Pinpoint the cell where the given text exists, returning its [X, Y] midpoint coordinate. 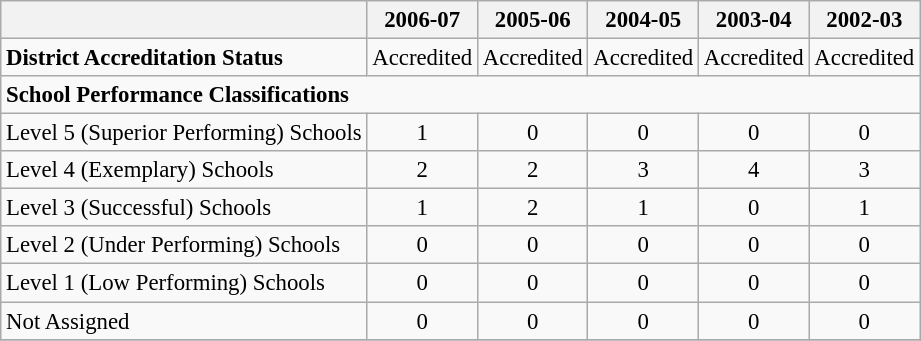
School Performance Classifications [460, 95]
2003-04 [754, 20]
2004-05 [644, 20]
4 [754, 170]
Level 3 (Successful) Schools [184, 208]
2002-03 [864, 20]
Level 5 (Superior Performing) Schools [184, 133]
District Accreditation Status [184, 58]
Level 1 (Low Performing) Schools [184, 283]
Not Assigned [184, 321]
Level 4 (Exemplary) Schools [184, 170]
2005-06 [532, 20]
Level 2 (Under Performing) Schools [184, 245]
2006-07 [422, 20]
